Locate the cell with the specified text and output its [x, y] center coordinate. 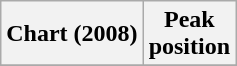
Chart (2008) [72, 34]
Peakposition [189, 34]
